Scan for the cell matching the given text and deliver its (x, y) coordinate at center. 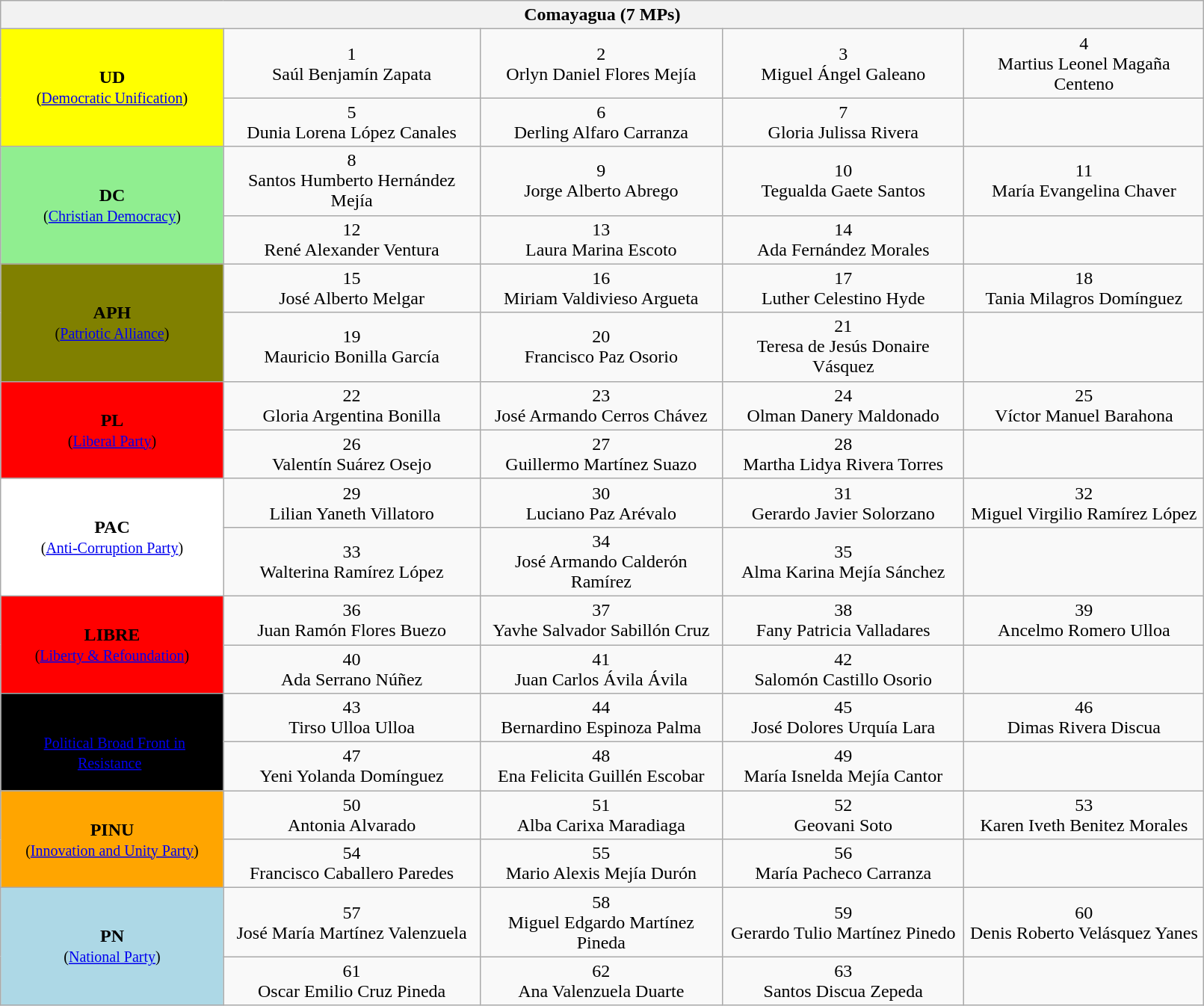
47Yeni Yolanda Domínguez (351, 767)
43Tirso Ulloa Ulloa (351, 718)
58Miguel Edgardo Martínez Pineda (601, 922)
17Luther Celestino Hyde (843, 288)
25Víctor Manuel Barahona (1084, 405)
15José Alberto Melgar (351, 288)
24Olman Danery Maldonado (843, 405)
57José María Martínez Valenzuela (351, 922)
44Bernardino Espinoza Palma (601, 718)
22Gloria Argentina Bonilla (351, 405)
20Francisco Paz Osorio (601, 347)
34José Armando Calderón Ramírez (601, 561)
55Mario Alexis Mejía Durón (601, 864)
12René Alexander Ventura (351, 239)
38Fany Patricia Valladares (843, 620)
30Luciano Paz Arévalo (601, 502)
50Antonia Alvarado (351, 815)
37Yavhe Salvador Sabillón Cruz (601, 620)
19Mauricio Bonilla García (351, 347)
51Alba Carixa Maradiaga (601, 815)
29Lilian Yaneth Villatoro (351, 502)
9Jorge Alberto Abrego (601, 181)
41Juan Carlos Ávila Ávila (601, 668)
54Francisco Caballero Paredes (351, 864)
59Gerardo Tulio Martínez Pinedo (843, 922)
52Geovani Soto (843, 815)
27Guillermo Martínez Suazo (601, 454)
49María Isnelda Mejía Cantor (843, 767)
10Tegualda Gaete Santos (843, 181)
PAC(Anti-Corruption Party) (112, 537)
61Oscar Emilio Cruz Pineda (351, 981)
3Miguel Ángel Galeano (843, 64)
39Ancelmo Romero Ulloa (1084, 620)
2Orlyn Daniel Flores Mejía (601, 64)
14Ada Fernández Morales (843, 239)
13Laura Marina Escoto (601, 239)
45José Dolores Urquía Lara (843, 718)
7Gloria Julissa Rivera (843, 123)
PINU(Innovation and Unity Party) (112, 839)
35Alma Karina Mejía Sánchez (843, 561)
11María Evangelina Chaver (1084, 181)
60Denis Roberto Velásquez Yanes (1084, 922)
4Martius Leonel Magaña Centeno (1084, 64)
PL(Liberal Party) (112, 430)
40Ada Serrano Núñez (351, 668)
42Salomón Castillo Osorio (843, 668)
5Dunia Lorena López Canales (351, 123)
18Tania Milagros Domínguez (1084, 288)
UD(Democratic Unification) (112, 88)
LIBRE(Liberty & Refoundation) (112, 644)
APH(Patriotic Alliance) (112, 323)
48Ena Felicita Guillén Escobar (601, 767)
DC(Christian Democracy) (112, 205)
6Derling Alfaro Carranza (601, 123)
31Gerardo Javier Solorzano (843, 502)
23José Armando Cerros Chávez (601, 405)
26Valentín Suárez Osejo (351, 454)
Comayagua (7 MPs) (602, 15)
53Karen Iveth Benitez Morales (1084, 815)
1Saúl Benjamín Zapata (351, 64)
8Santos Humberto Hernández Mejía (351, 181)
28Martha Lidya Rivera Torres (843, 454)
62Ana Valenzuela Duarte (601, 981)
FAPER(Political Broad Front in Resistance) (112, 742)
63Santos Discua Zepeda (843, 981)
33Walterina Ramírez López (351, 561)
PN(National Party) (112, 946)
32Miguel Virgilio Ramírez López (1084, 502)
46Dimas Rivera Discua (1084, 718)
16Miriam Valdivieso Argueta (601, 288)
21Teresa de Jesús Donaire Vásquez (843, 347)
36Juan Ramón Flores Buezo (351, 620)
56María Pacheco Carranza (843, 864)
